Provide the (x, y) coordinate of the cell's center where the given text is located.  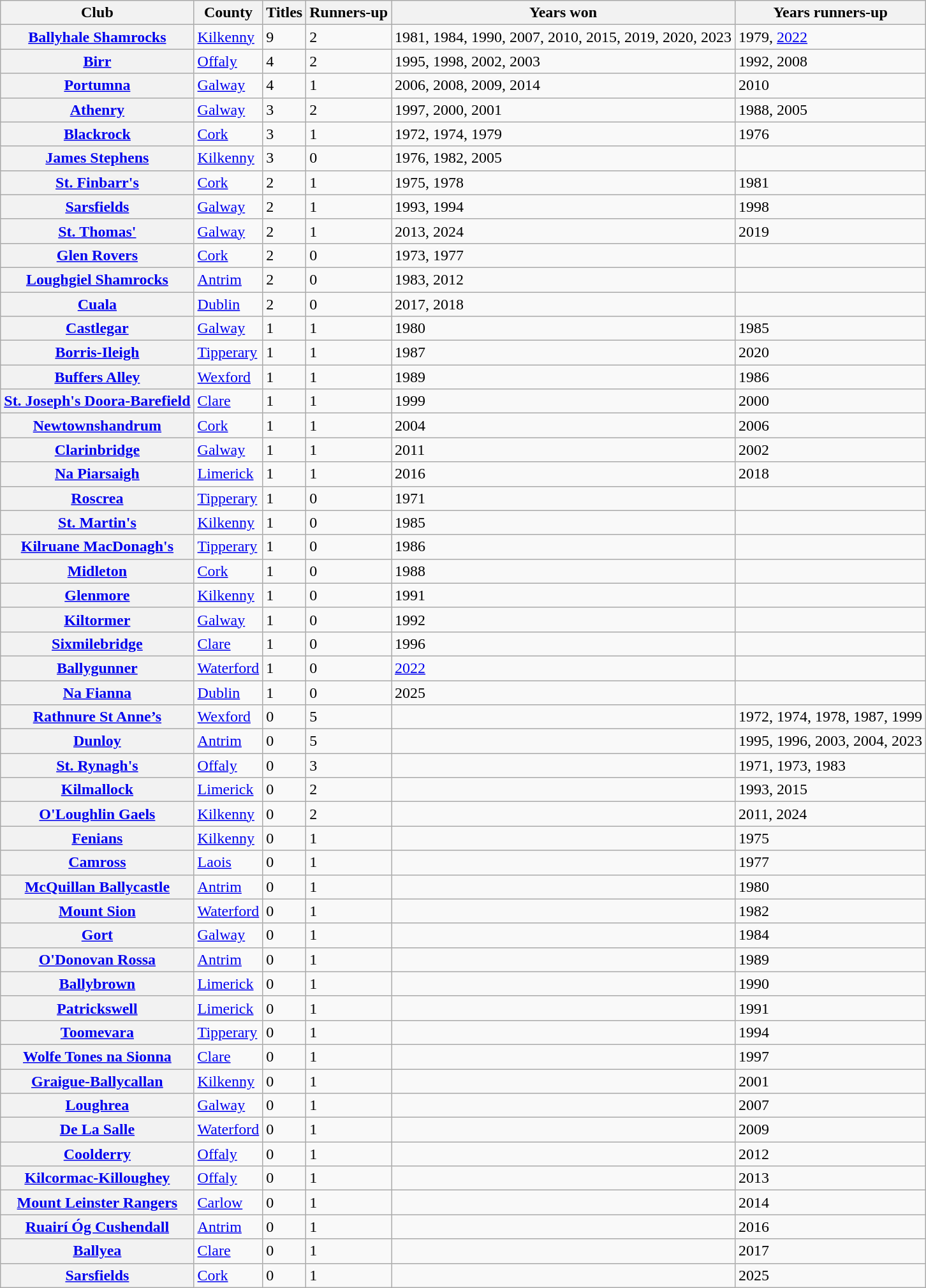
St. Rynagh's (97, 766)
1983, 2012 (564, 279)
1992 (564, 619)
1988, 2005 (830, 110)
Camross (97, 862)
Graigue-Ballycallan (97, 1081)
2013 (830, 1178)
Mount Leinster Rangers (97, 1203)
2018 (830, 474)
2022 (564, 668)
2017 (830, 1251)
2007 (830, 1106)
Runners-up (349, 13)
2017, 2018 (564, 304)
2011 (564, 450)
2011, 2024 (830, 814)
Titles (284, 13)
St. Martin's (97, 522)
Loughgiel Shamrocks (97, 279)
Toomevara (97, 1032)
Years won (564, 13)
1975, 1978 (564, 182)
Ballybrown (97, 984)
1979, 2022 (830, 37)
Club (97, 13)
1992, 2008 (830, 61)
2020 (830, 353)
1982 (830, 911)
James Stephens (97, 158)
Gort (97, 935)
1997 (830, 1056)
Loughrea (97, 1106)
Kiltormer (97, 619)
Laois (228, 862)
1994 (830, 1032)
1997, 2000, 2001 (564, 110)
Buffers Alley (97, 377)
2006 (830, 426)
2002 (830, 450)
Dunloy (97, 741)
1995, 1996, 2003, 2004, 2023 (830, 741)
Ballyhale Shamrocks (97, 37)
Athenry (97, 110)
Newtownshandrum (97, 426)
1971 (564, 498)
Ballygunner (97, 668)
Coolderry (97, 1154)
2006, 2008, 2009, 2014 (564, 85)
Portumna (97, 85)
1987 (564, 353)
2019 (830, 231)
St. Finbarr's (97, 182)
1973, 1977 (564, 255)
2009 (830, 1130)
Kilruane MacDonagh's (97, 547)
Ruairí Óg Cushendall (97, 1227)
Blackrock (97, 134)
1999 (564, 401)
1998 (830, 207)
Glenmore (97, 595)
1984 (830, 935)
Mount Sion (97, 911)
1975 (830, 838)
St. Joseph's Doora-Barefield (97, 401)
2013, 2024 (564, 231)
2004 (564, 426)
Na Fianna (97, 692)
St. Thomas' (97, 231)
1993, 1994 (564, 207)
1976 (830, 134)
1971, 1973, 1983 (830, 766)
Fenians (97, 838)
Cuala (97, 304)
1981 (830, 182)
2001 (830, 1081)
O'Loughlin Gaels (97, 814)
Na Piarsaigh (97, 474)
1977 (830, 862)
Kilcormac-Killoughey (97, 1178)
9 (284, 37)
Ballyea (97, 1251)
1996 (564, 644)
Kilmallock (97, 790)
Birr (97, 61)
McQuillan Ballycastle (97, 887)
1988 (564, 571)
Borris-Ileigh (97, 353)
1995, 1998, 2002, 2003 (564, 61)
Patrickswell (97, 1008)
1972, 1974, 1979 (564, 134)
1981, 1984, 1990, 2007, 2010, 2015, 2019, 2020, 2023 (564, 37)
Sixmilebridge (97, 644)
County (228, 13)
Castlegar (97, 329)
Carlow (228, 1203)
2012 (830, 1154)
Years runners-up (830, 13)
1972, 1974, 1978, 1987, 1999 (830, 717)
Midleton (97, 571)
Wolfe Tones na Sionna (97, 1056)
1993, 2015 (830, 790)
De La Salle (97, 1130)
2010 (830, 85)
Roscrea (97, 498)
2000 (830, 401)
2014 (830, 1203)
Rathnure St Anne’s (97, 717)
O'Donovan Rossa (97, 959)
Clarinbridge (97, 450)
1976, 1982, 2005 (564, 158)
1990 (830, 984)
Glen Rovers (97, 255)
